Identify which cell holds the provided text, then report its (X, Y) central coordinate. 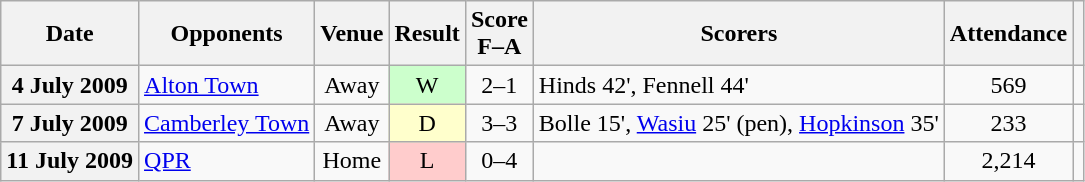
Date (70, 34)
Opponents (227, 34)
Attendance (1008, 34)
Result (427, 34)
L (427, 161)
D (427, 123)
Home (352, 161)
ScoreF–A (499, 34)
Alton Town (227, 85)
0–4 (499, 161)
W (427, 85)
233 (1008, 123)
2–1 (499, 85)
3–3 (499, 123)
569 (1008, 85)
Bolle 15', Wasiu 25' (pen), Hopkinson 35' (738, 123)
4 July 2009 (70, 85)
QPR (227, 161)
Camberley Town (227, 123)
Venue (352, 34)
11 July 2009 (70, 161)
2,214 (1008, 161)
Hinds 42', Fennell 44' (738, 85)
Scorers (738, 34)
7 July 2009 (70, 123)
